Output the (x, y) coordinate of the center of the cell containing the given text.  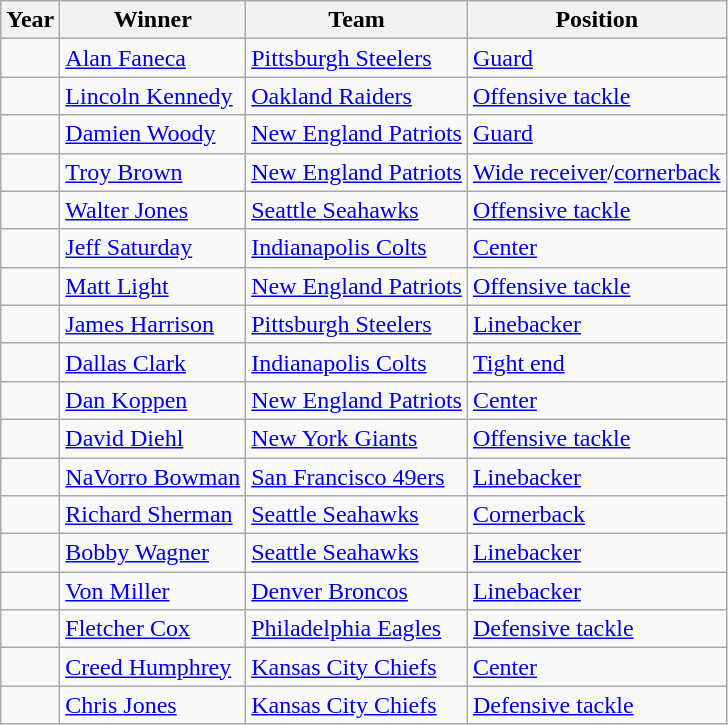
Denver Broncos (357, 591)
Bobby Wagner (153, 553)
Year (30, 20)
David Diehl (153, 438)
Matt Light (153, 286)
San Francisco 49ers (357, 477)
Philadelphia Eagles (357, 629)
Winner (153, 20)
Wide receiver/cornerback (596, 172)
Damien Woody (153, 134)
NaVorro Bowman (153, 477)
Walter Jones (153, 210)
Von Miller (153, 591)
Chris Jones (153, 705)
Troy Brown (153, 172)
James Harrison (153, 324)
Dan Koppen (153, 400)
Creed Humphrey (153, 667)
Alan Faneca (153, 58)
Cornerback (596, 515)
Jeff Saturday (153, 248)
Position (596, 20)
Dallas Clark (153, 362)
Tight end (596, 362)
Team (357, 20)
Fletcher Cox (153, 629)
Lincoln Kennedy (153, 96)
Richard Sherman (153, 515)
New York Giants (357, 438)
Oakland Raiders (357, 96)
